Detect which cell encompasses the target text, then output its [x, y] center coordinate. 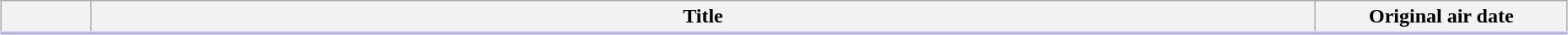
Title [703, 17]
Original air date [1441, 17]
